Identify which cell holds the provided text, then report its [X, Y] central coordinate. 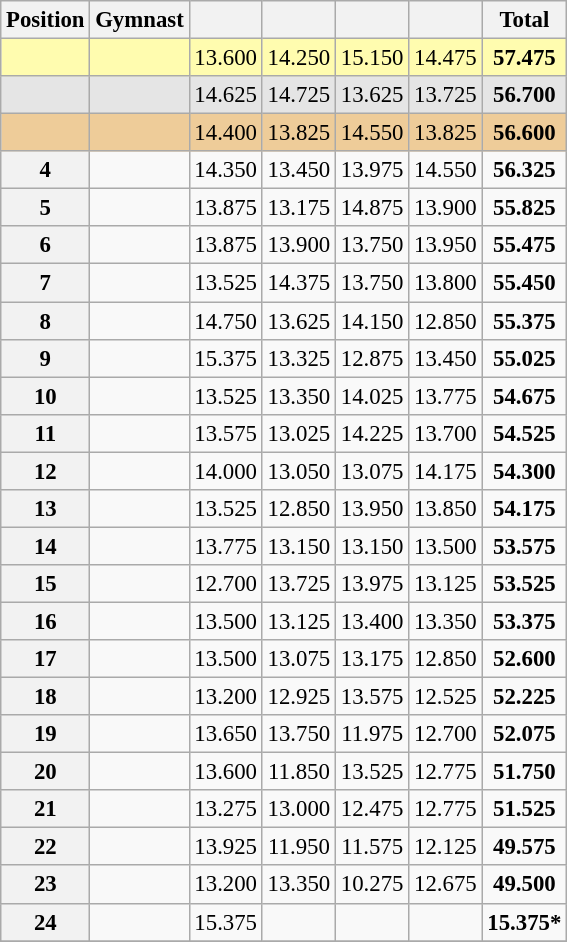
14.400 [226, 133]
15 [46, 584]
13.925 [226, 847]
55.375 [524, 321]
55.825 [524, 208]
14.725 [298, 95]
15.375* [524, 922]
51.525 [524, 809]
4 [46, 170]
13.850 [446, 509]
52.075 [524, 734]
7 [46, 283]
21 [46, 809]
49.575 [524, 847]
54.300 [524, 471]
24 [46, 922]
14.475 [446, 58]
53.375 [524, 621]
6 [46, 245]
13.025 [298, 433]
8 [46, 321]
13.325 [298, 358]
54.675 [524, 396]
14 [46, 546]
57.475 [524, 58]
54.525 [524, 433]
18 [46, 697]
Position [46, 20]
53.575 [524, 546]
13.400 [372, 621]
10 [46, 396]
55.475 [524, 245]
52.600 [524, 659]
11.575 [372, 847]
12.125 [446, 847]
14.250 [298, 58]
14.025 [372, 396]
14.350 [226, 170]
54.175 [524, 509]
14.625 [226, 95]
13.050 [298, 471]
23 [46, 885]
56.325 [524, 170]
12.525 [446, 697]
14.000 [226, 471]
Gymnast [140, 20]
5 [46, 208]
55.450 [524, 283]
15.150 [372, 58]
12.475 [372, 809]
14.750 [226, 321]
13.700 [446, 433]
14.875 [372, 208]
14.150 [372, 321]
14.225 [372, 433]
10.275 [372, 885]
51.750 [524, 772]
13.800 [446, 283]
49.500 [524, 885]
22 [46, 847]
56.600 [524, 133]
13.650 [226, 734]
56.700 [524, 95]
12.875 [372, 358]
55.025 [524, 358]
11.975 [372, 734]
11 [46, 433]
12 [46, 471]
20 [46, 772]
12.675 [446, 885]
13.275 [226, 809]
12.925 [298, 697]
13 [46, 509]
17 [46, 659]
11.950 [298, 847]
Total [524, 20]
19 [46, 734]
13.000 [298, 809]
9 [46, 358]
14.175 [446, 471]
53.525 [524, 584]
11.850 [298, 772]
52.225 [524, 697]
16 [46, 621]
14.375 [298, 283]
